Output the (x, y) coordinate of the center of the cell containing the given text.  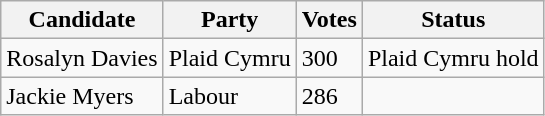
300 (329, 58)
Rosalyn Davies (82, 58)
Labour (230, 96)
Votes (329, 20)
Plaid Cymru (230, 58)
Candidate (82, 20)
Plaid Cymru hold (453, 58)
286 (329, 96)
Party (230, 20)
Jackie Myers (82, 96)
Status (453, 20)
